Find where the given text appears and provide that cell's center as (x, y) coordinate. 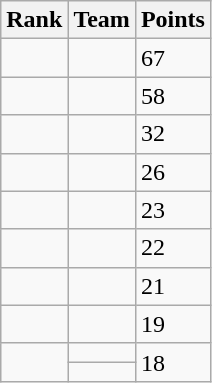
Points (172, 20)
26 (172, 172)
Team (102, 20)
21 (172, 286)
18 (172, 362)
22 (172, 248)
19 (172, 324)
23 (172, 210)
67 (172, 58)
32 (172, 134)
Rank (34, 20)
58 (172, 96)
